Detect which cell encompasses the target text, then output its [x, y] center coordinate. 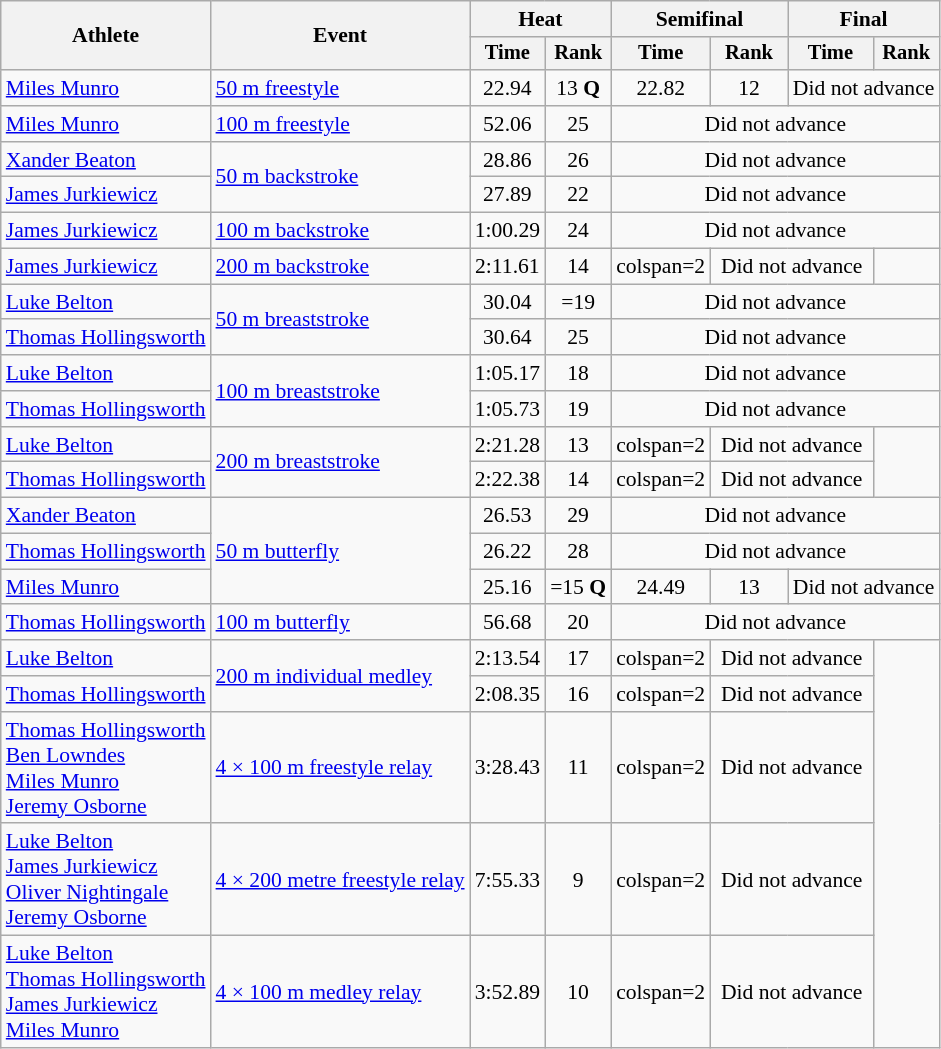
1:00.29 [508, 231]
200 m backstroke [340, 267]
2:21.28 [508, 445]
1:05.73 [508, 409]
28.86 [508, 160]
20 [578, 623]
1:05.17 [508, 373]
19 [578, 409]
Luke BeltonThomas HollingsworthJames JurkiewiczMiles Munro [106, 992]
200 m breaststroke [340, 462]
Event [340, 36]
2:08.35 [508, 694]
9 [578, 880]
26 [578, 160]
50 m backstroke [340, 178]
4 × 200 metre freestyle relay [340, 880]
4 × 100 m freestyle relay [340, 768]
Thomas HollingsworthBen LowndesMiles MunroJeremy Osborne [106, 768]
=19 [578, 302]
100 m butterfly [340, 623]
24 [578, 231]
3:28.43 [508, 768]
22.82 [660, 88]
Final [864, 19]
30.04 [508, 302]
3:52.89 [508, 992]
100 m backstroke [340, 231]
Heat [541, 19]
30.64 [508, 338]
56.68 [508, 623]
22.94 [508, 88]
200 m individual medley [340, 676]
16 [578, 694]
2:22.38 [508, 480]
29 [578, 516]
52.06 [508, 124]
28 [578, 552]
2:13.54 [508, 658]
27.89 [508, 195]
50 m butterfly [340, 552]
12 [749, 88]
24.49 [660, 587]
7:55.33 [508, 880]
50 m breaststroke [340, 320]
4 × 100 m medley relay [340, 992]
Athlete [106, 36]
2:11.61 [508, 267]
11 [578, 768]
=15 Q [578, 587]
25.16 [508, 587]
22 [578, 195]
26.22 [508, 552]
50 m freestyle [340, 88]
100 m breaststroke [340, 390]
17 [578, 658]
18 [578, 373]
Luke BeltonJames JurkiewiczOliver NightingaleJeremy Osborne [106, 880]
26.53 [508, 516]
100 m freestyle [340, 124]
10 [578, 992]
13 Q [578, 88]
Semifinal [700, 19]
